Capture the cell that displays the provided text and extract its (X, Y) central coordinate. 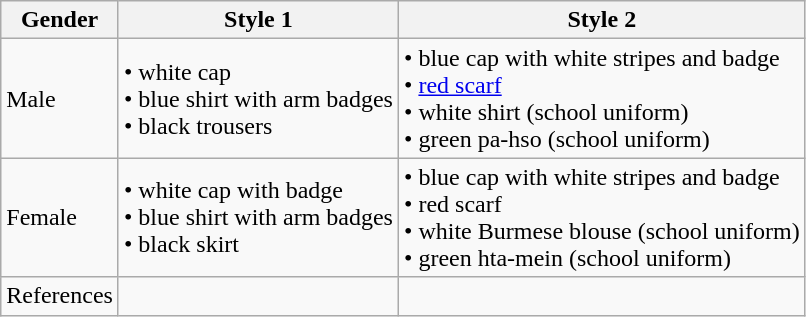
Style 1 (258, 20)
• white cap with badge • blue shirt with arm badges • black skirt (258, 218)
Female (60, 218)
Style 2 (602, 20)
• white cap • blue shirt with arm badges • black trousers (258, 98)
Gender (60, 20)
Male (60, 98)
References (60, 296)
• blue cap with white stripes and badge • red scarf • white Burmese blouse (school uniform) • green hta-mein (school uniform) (602, 218)
• blue cap with white stripes and badge • red scarf • white shirt (school uniform) • green pa-hso (school uniform) (602, 98)
